Determine the [X, Y] coordinate at the center of the cell enclosing the given text.  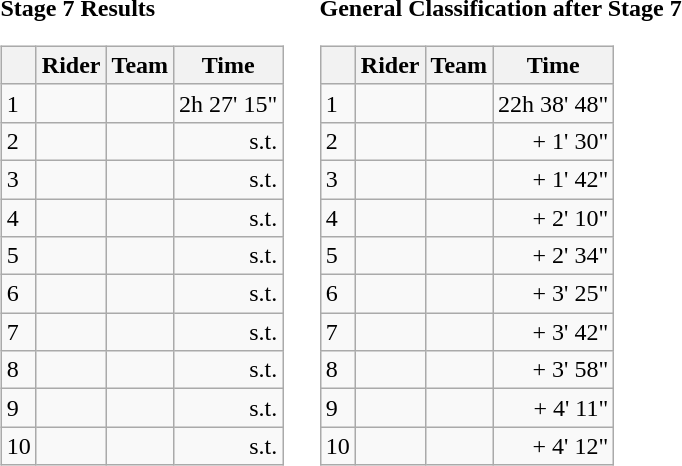
+ 2' 10" [554, 217]
+ 1' 42" [554, 179]
+ 4' 11" [554, 408]
+ 1' 30" [554, 141]
+ 2' 34" [554, 256]
2h 27' 15" [228, 103]
+ 4' 12" [554, 446]
+ 3' 25" [554, 294]
22h 38' 48" [554, 103]
+ 3' 58" [554, 370]
+ 3' 42" [554, 332]
